Extract the [x, y] coordinate from the center of the cell holding the provided text.  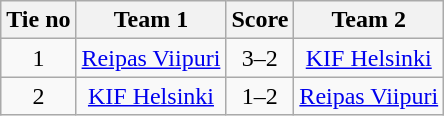
Team 1 [151, 20]
Score [260, 20]
2 [38, 96]
1–2 [260, 96]
3–2 [260, 58]
Team 2 [369, 20]
1 [38, 58]
Tie no [38, 20]
